Find where the given text appears and provide that cell's center as (x, y) coordinate. 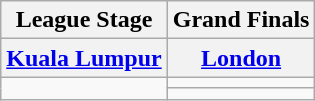
League Stage (84, 20)
Kuala Lumpur (84, 58)
Grand Finals (241, 20)
London (241, 58)
